For the text-containing cell, return its midpoint in [x, y] coordinate format. 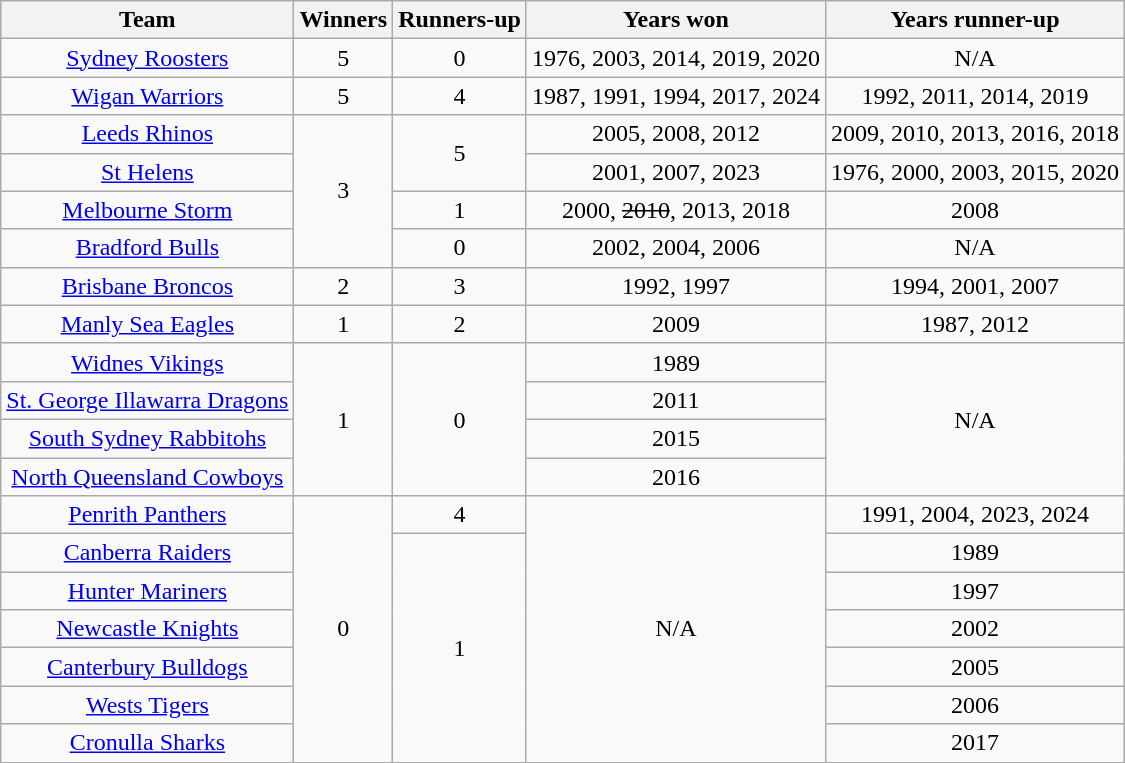
St Helens [148, 172]
Team [148, 20]
Brisbane Broncos [148, 286]
1991, 2004, 2023, 2024 [974, 515]
Widnes Vikings [148, 362]
1976, 2003, 2014, 2019, 2020 [676, 58]
Newcastle Knights [148, 629]
Years won [676, 20]
1994, 2001, 2007 [974, 286]
Canberra Raiders [148, 553]
Penrith Panthers [148, 515]
2005 [974, 667]
Sydney Roosters [148, 58]
Bradford Bulls [148, 248]
2005, 2008, 2012 [676, 134]
Leeds Rhinos [148, 134]
1997 [974, 591]
1992, 1997 [676, 286]
Years runner-up [974, 20]
1987, 1991, 1994, 2017, 2024 [676, 96]
Winners [344, 20]
Hunter Mariners [148, 591]
1987, 2012 [974, 324]
2016 [676, 477]
Melbourne Storm [148, 210]
2017 [974, 743]
1976, 2000, 2003, 2015, 2020 [974, 172]
South Sydney Rabbitohs [148, 438]
2002 [974, 629]
2002, 2004, 2006 [676, 248]
2008 [974, 210]
2015 [676, 438]
2009, 2010, 2013, 2016, 2018 [974, 134]
North Queensland Cowboys [148, 477]
2001, 2007, 2023 [676, 172]
Manly Sea Eagles [148, 324]
Cronulla Sharks [148, 743]
Wigan Warriors [148, 96]
1992, 2011, 2014, 2019 [974, 96]
Runners-up [460, 20]
Wests Tigers [148, 705]
2009 [676, 324]
2006 [974, 705]
2000, 2010, 2013, 2018 [676, 210]
St. George Illawarra Dragons [148, 400]
Canterbury Bulldogs [148, 667]
2011 [676, 400]
